Capture the cell that displays the provided text and extract its (x, y) central coordinate. 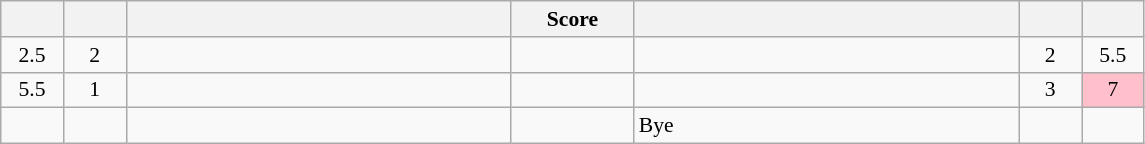
Score (572, 19)
1 (94, 90)
Bye (826, 126)
2.5 (32, 55)
3 (1050, 90)
7 (1114, 90)
